Return the [X, Y] coordinate for the center point of the cell that contains the specified text.  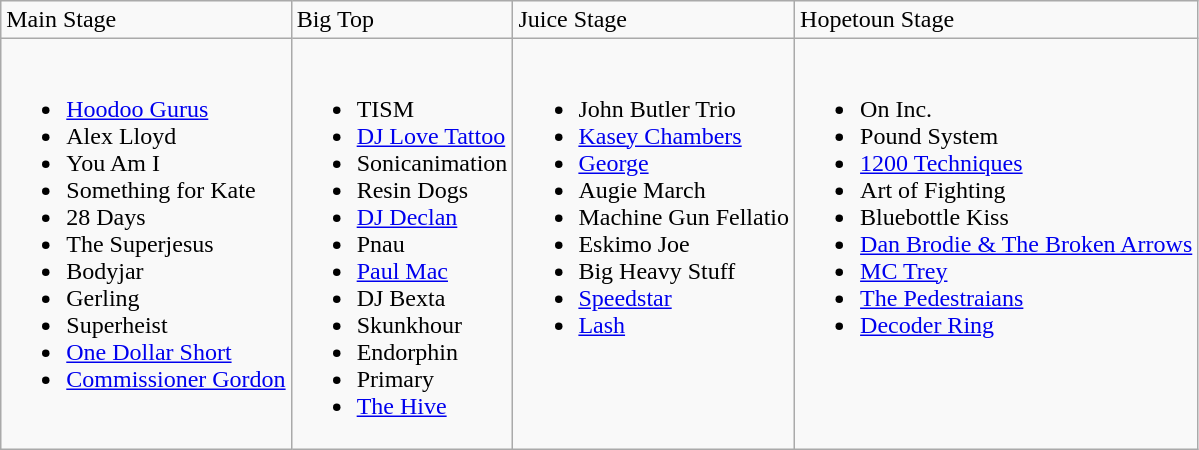
On Inc.Pound System1200 TechniquesArt of FightingBluebottle KissDan Brodie & The Broken ArrowsMC TreyThe PedestraiansDecoder Ring [996, 244]
Hoodoo GurusAlex LloydYou Am ISomething for Kate28 DaysThe SuperjesusBodyjarGerlingSuperheistOne Dollar ShortCommissioner Gordon [146, 244]
John Butler TrioKasey ChambersGeorgeAugie MarchMachine Gun FellatioEskimo JoeBig Heavy StuffSpeedstarLash [654, 244]
TISMDJ Love TattooSonicanimationResin DogsDJ DeclanPnauPaul MacDJ BextaSkunkhourEndorphinPrimaryThe Hive [402, 244]
Main Stage [146, 20]
Big Top [402, 20]
Hopetoun Stage [996, 20]
Juice Stage [654, 20]
